Determine the (X, Y) coordinate at the center of the cell enclosing the given text.  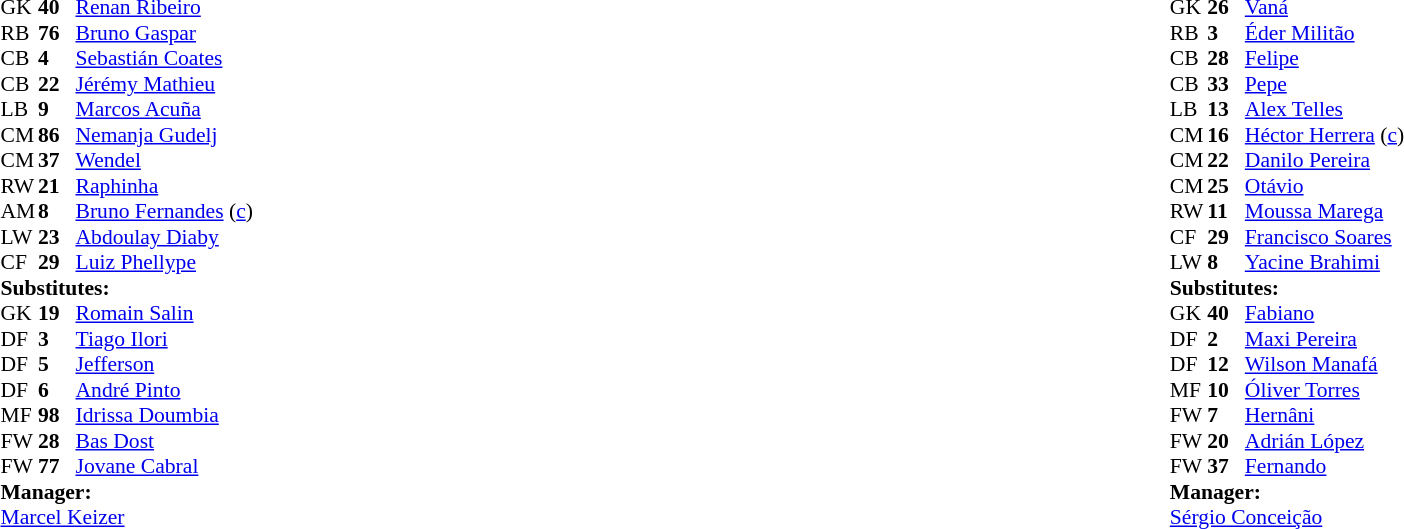
10 (1226, 390)
2 (1226, 339)
20 (1226, 441)
21 (57, 186)
12 (1226, 365)
Jérémy Mathieu (211, 84)
Sebastián Coates (211, 59)
76 (57, 33)
Manager: (172, 492)
5 (57, 365)
AM (19, 211)
77 (57, 467)
Bruno Gaspar (211, 33)
33 (1226, 84)
Jovane Cabral (211, 467)
11 (1226, 211)
Substitutes: (172, 288)
9 (57, 109)
Luiz Phellype (211, 263)
7 (1226, 415)
Raphinha (211, 186)
Bruno Fernandes (c) (211, 211)
Jefferson (211, 365)
4 (57, 59)
Tiago Ilori (211, 339)
6 (57, 390)
Marcos Acuña (211, 109)
André Pinto (211, 390)
98 (57, 415)
13 (1226, 109)
16 (1226, 135)
40 (1226, 313)
23 (57, 237)
Idrissa Doumbia (211, 415)
86 (57, 135)
25 (1226, 186)
Romain Salin (211, 313)
19 (57, 313)
Nemanja Gudelj (211, 135)
Abdoulay Diaby (211, 237)
Wendel (211, 161)
Bas Dost (211, 441)
